Find where the given text appears and provide that cell's center as (x, y) coordinate. 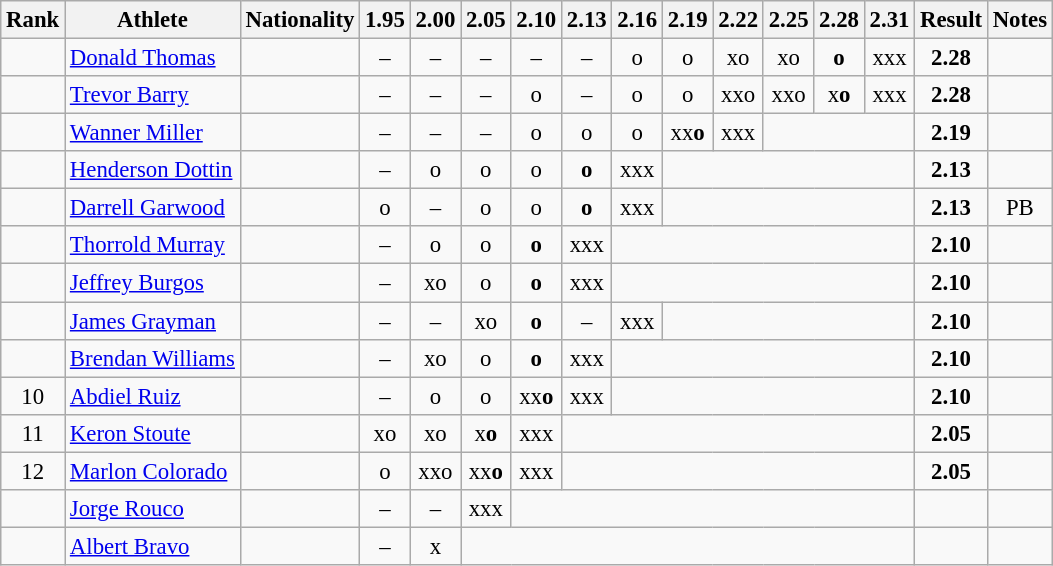
11 (33, 433)
2.00 (435, 20)
Abdiel Ruiz (153, 396)
Rank (33, 20)
Jorge Rouco (153, 509)
x (435, 546)
James Grayman (153, 321)
Marlon Colorado (153, 471)
2.25 (788, 20)
Notes (1020, 20)
Donald Thomas (153, 58)
Brendan Williams (153, 358)
2.31 (889, 20)
Keron Stoute (153, 433)
PB (1020, 208)
Athlete (153, 20)
1.95 (385, 20)
Darrell Garwood (153, 208)
Trevor Barry (153, 95)
10 (33, 396)
Henderson Dottin (153, 170)
Thorrold Murray (153, 245)
2.22 (738, 20)
Albert Bravo (153, 546)
Wanner Miller (153, 133)
Result (952, 20)
Jeffrey Burgos (153, 283)
2.16 (637, 20)
Nationality (300, 20)
12 (33, 471)
